From the cell containing the given text, extract its center point as (x, y) coordinate. 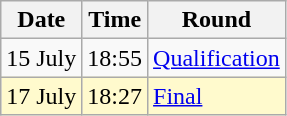
15 July (42, 58)
Time (115, 20)
17 July (42, 96)
Final (217, 96)
Round (217, 20)
18:27 (115, 96)
Qualification (217, 58)
18:55 (115, 58)
Date (42, 20)
